Identify which cell holds the provided text, then report its [x, y] central coordinate. 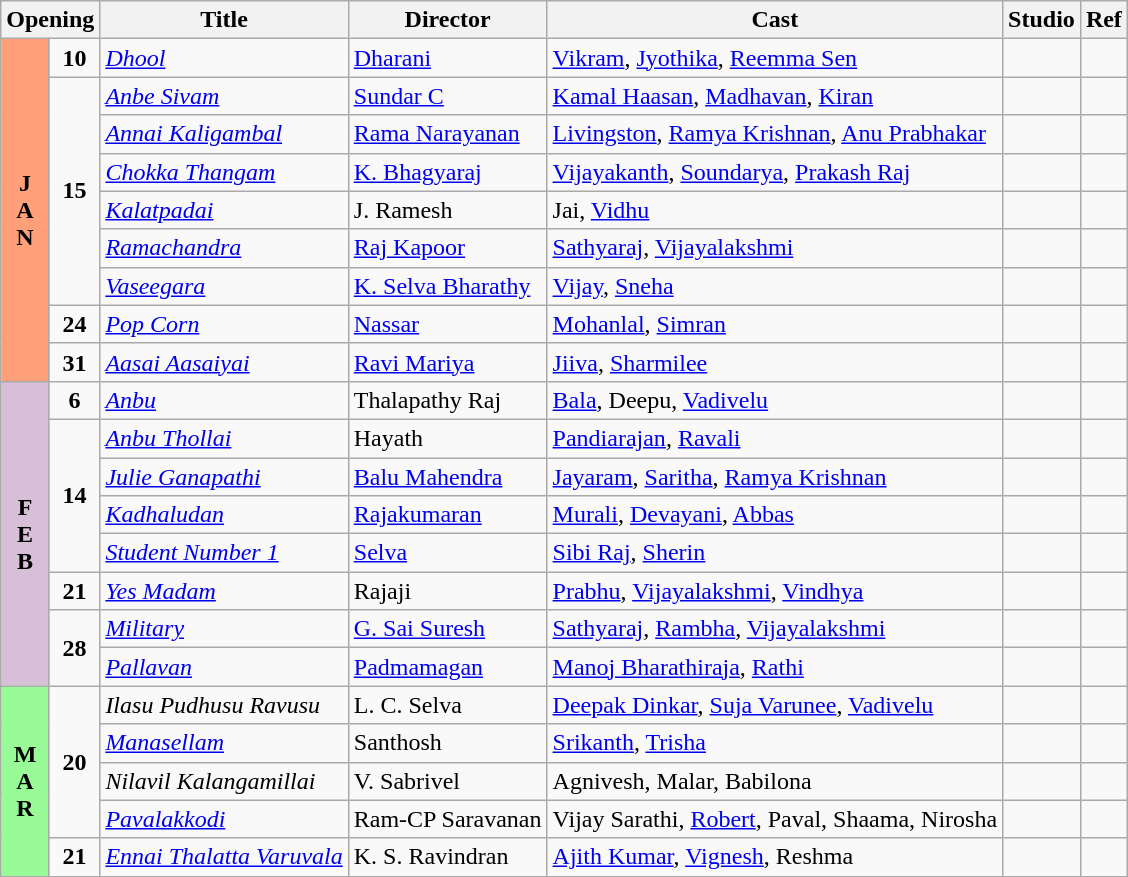
Pavalakkodi [224, 819]
Studio [1042, 20]
Santhosh [448, 743]
Rajakumaran [448, 515]
Kalatpadai [224, 210]
Vijay Sarathi, Robert, Paval, Shaama, Nirosha [775, 819]
6 [74, 400]
Anbu Thollai [224, 438]
Deepak Dinkar, Suja Varunee, Vadivelu [775, 705]
V. Sabrivel [448, 781]
K. Bhagyaraj [448, 172]
Mohanlal, Simran [775, 324]
Manoj Bharathiraja, Rathi [775, 667]
Thalapathy Raj [448, 400]
K. Selva Bharathy [448, 286]
Cast [775, 20]
Sibi Raj, Sherin [775, 553]
Annai Kaligambal [224, 134]
Pallavan [224, 667]
Jai, Vidhu [775, 210]
Dhool [224, 58]
Chokka Thangam [224, 172]
Ram-CP Saravanan [448, 819]
Murali, Devayani, Abbas [775, 515]
Vijay, Sneha [775, 286]
Ilasu Pudhusu Ravusu [224, 705]
Nilavil Kalangamillai [224, 781]
G. Sai Suresh [448, 629]
Pandiarajan, Ravali [775, 438]
Ref [1104, 20]
Nassar [448, 324]
Livingston, Ramya Krishnan, Anu Prabhakar [775, 134]
Srikanth, Trisha [775, 743]
14 [74, 495]
Bala, Deepu, Vadivelu [775, 400]
Vikram, Jyothika, Reemma Sen [775, 58]
FEB [26, 533]
24 [74, 324]
Julie Ganapathi [224, 477]
Sathyaraj, Vijayalakshmi [775, 248]
K. S. Ravindran [448, 857]
Ennai Thalatta Varuvala [224, 857]
Rama Narayanan [448, 134]
Military [224, 629]
Agnivesh, Malar, Babilona [775, 781]
Vaseegara [224, 286]
31 [74, 362]
Selva [448, 553]
Aasai Aasaiyai [224, 362]
J. Ramesh [448, 210]
Manasellam [224, 743]
28 [74, 648]
Balu Mahendra [448, 477]
Opening [50, 20]
Dharani [448, 58]
Jiiva, Sharmilee [775, 362]
Title [224, 20]
15 [74, 191]
MAR [26, 781]
Pop Corn [224, 324]
Prabhu, Vijayalakshmi, Vindhya [775, 591]
Ajith Kumar, Vignesh, Reshma [775, 857]
Jayaram, Saritha, Ramya Krishnan [775, 477]
Anbe Sivam [224, 96]
L. C. Selva [448, 705]
20 [74, 762]
Hayath [448, 438]
Ravi Mariya [448, 362]
Kamal Haasan, Madhavan, Kiran [775, 96]
Director [448, 20]
Raj Kapoor [448, 248]
10 [74, 58]
Student Number 1 [224, 553]
Anbu [224, 400]
Rajaji [448, 591]
Yes Madam [224, 591]
Vijayakanth, Soundarya, Prakash Raj [775, 172]
JAN [26, 210]
Ramachandra [224, 248]
Padmamagan [448, 667]
Sathyaraj, Rambha, Vijayalakshmi [775, 629]
Kadhaludan [224, 515]
Sundar C [448, 96]
